Locate the cell with the specified text and output its [x, y] center coordinate. 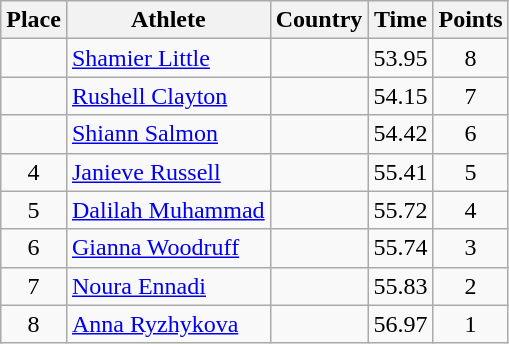
Time [400, 20]
Athlete [168, 20]
Janieve Russell [168, 172]
54.15 [400, 96]
Shiann Salmon [168, 134]
Gianna Woodruff [168, 248]
54.42 [400, 134]
55.72 [400, 210]
1 [470, 324]
Noura Ennadi [168, 286]
55.83 [400, 286]
53.95 [400, 58]
56.97 [400, 324]
55.74 [400, 248]
Shamier Little [168, 58]
Dalilah Muhammad [168, 210]
Place [34, 20]
55.41 [400, 172]
Anna Ryzhykova [168, 324]
2 [470, 286]
Points [470, 20]
Rushell Clayton [168, 96]
3 [470, 248]
Country [319, 20]
